Extract the [X, Y] coordinate from the center of the cell holding the provided text.  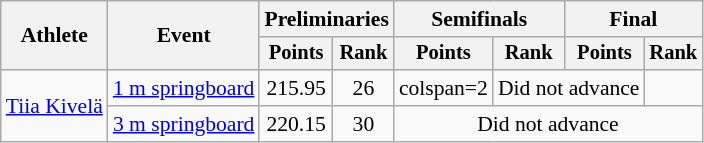
Final [633, 19]
215.95 [296, 88]
Athlete [54, 36]
Tiia Kivelä [54, 106]
colspan=2 [444, 88]
1 m springboard [184, 88]
Preliminaries [326, 19]
Event [184, 36]
26 [364, 88]
3 m springboard [184, 124]
220.15 [296, 124]
Semifinals [480, 19]
30 [364, 124]
